Capture the cell that displays the provided text and extract its [x, y] central coordinate. 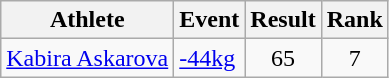
Rank [354, 20]
-44kg [210, 58]
Kabira Askarova [88, 58]
65 [283, 58]
7 [354, 58]
Athlete [88, 20]
Result [283, 20]
Event [210, 20]
